Provide the (X, Y) coordinate of the cell's center where the given text is located.  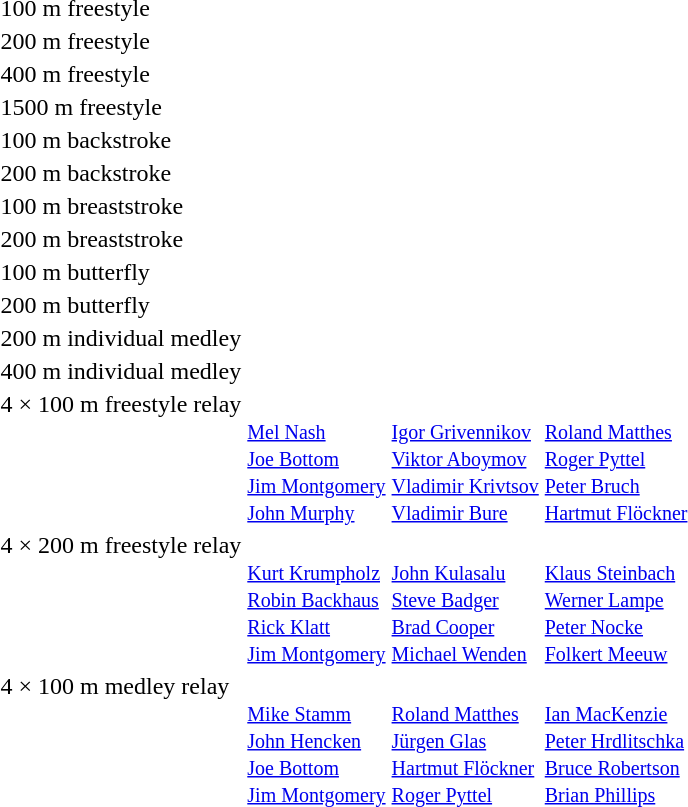
Igor GrivennikovViktor AboymovVladimir KrivtsovVladimir Bure (465, 458)
Mel NashJoe BottomJim MontgomeryJohn Murphy (316, 458)
Kurt KrumpholzRobin BackhausRick KlattJim Montgomery (316, 599)
John KulasaluSteve BadgerBrad CooperMichael Wenden (465, 599)
